For the text-containing cell, return its midpoint in (x, y) coordinate format. 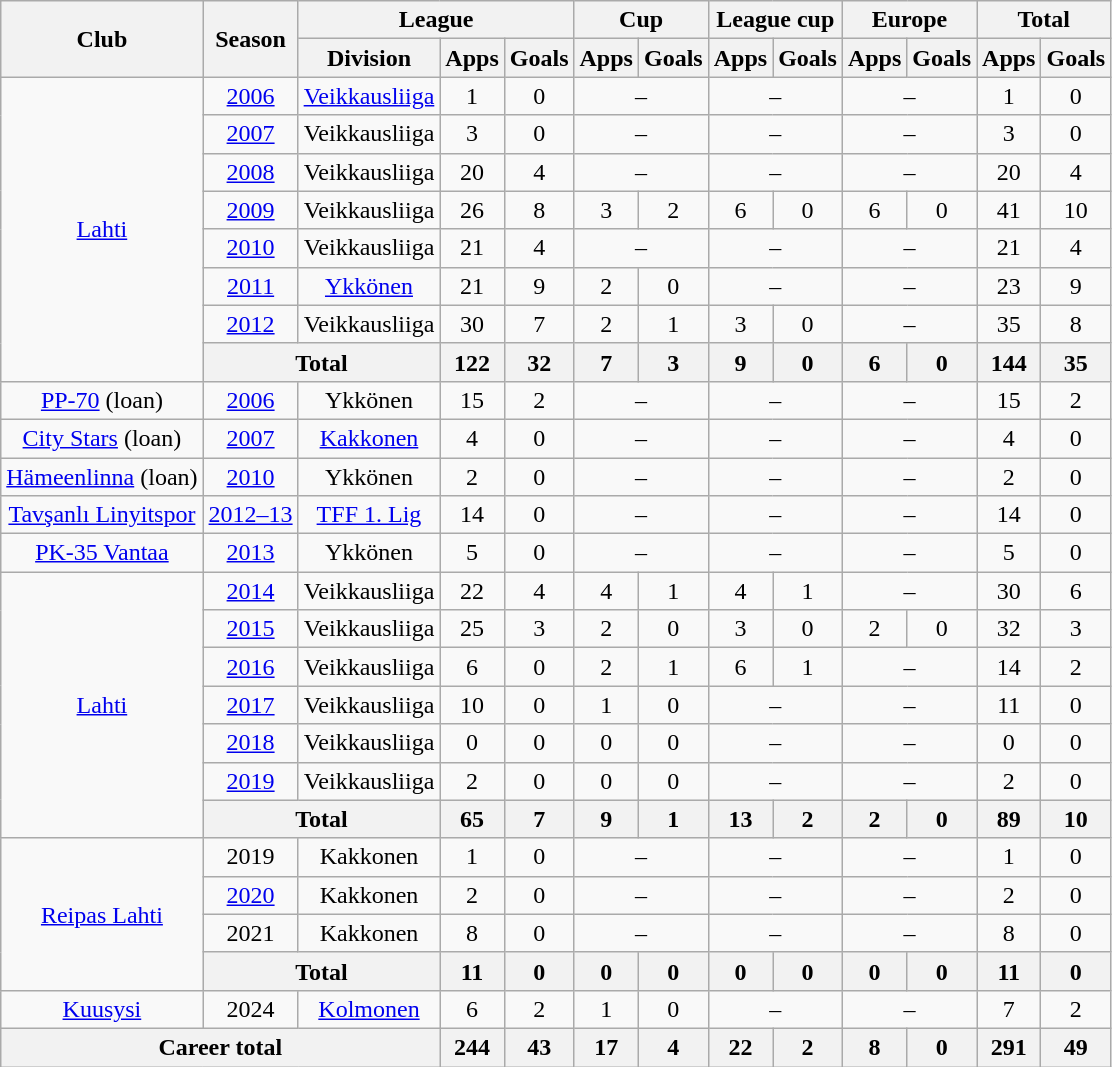
City Stars (loan) (102, 438)
2021 (250, 933)
2012 (250, 324)
Hämeenlinna (loan) (102, 477)
Division (369, 58)
Club (102, 39)
2011 (250, 286)
TFF 1. Lig (369, 515)
Cup (641, 20)
2015 (250, 629)
49 (1076, 1047)
89 (1009, 819)
Reipas Lahti (102, 914)
244 (472, 1047)
2013 (250, 553)
17 (606, 1047)
League (436, 20)
43 (539, 1047)
65 (472, 819)
Kuusysi (102, 1009)
2009 (250, 210)
2018 (250, 743)
2016 (250, 667)
25 (472, 629)
PP-70 (loan) (102, 400)
41 (1009, 210)
Career total (220, 1047)
Season (250, 39)
144 (1009, 362)
23 (1009, 286)
2020 (250, 895)
2008 (250, 172)
122 (472, 362)
2017 (250, 705)
2024 (250, 1009)
Kolmonen (369, 1009)
League cup (775, 20)
13 (740, 819)
26 (472, 210)
2012–13 (250, 515)
PK-35 Vantaa (102, 553)
Tavşanlı Linyitspor (102, 515)
2014 (250, 591)
291 (1009, 1047)
Europe (909, 20)
